Pinpoint the cell where the given text exists, returning its [x, y] midpoint coordinate. 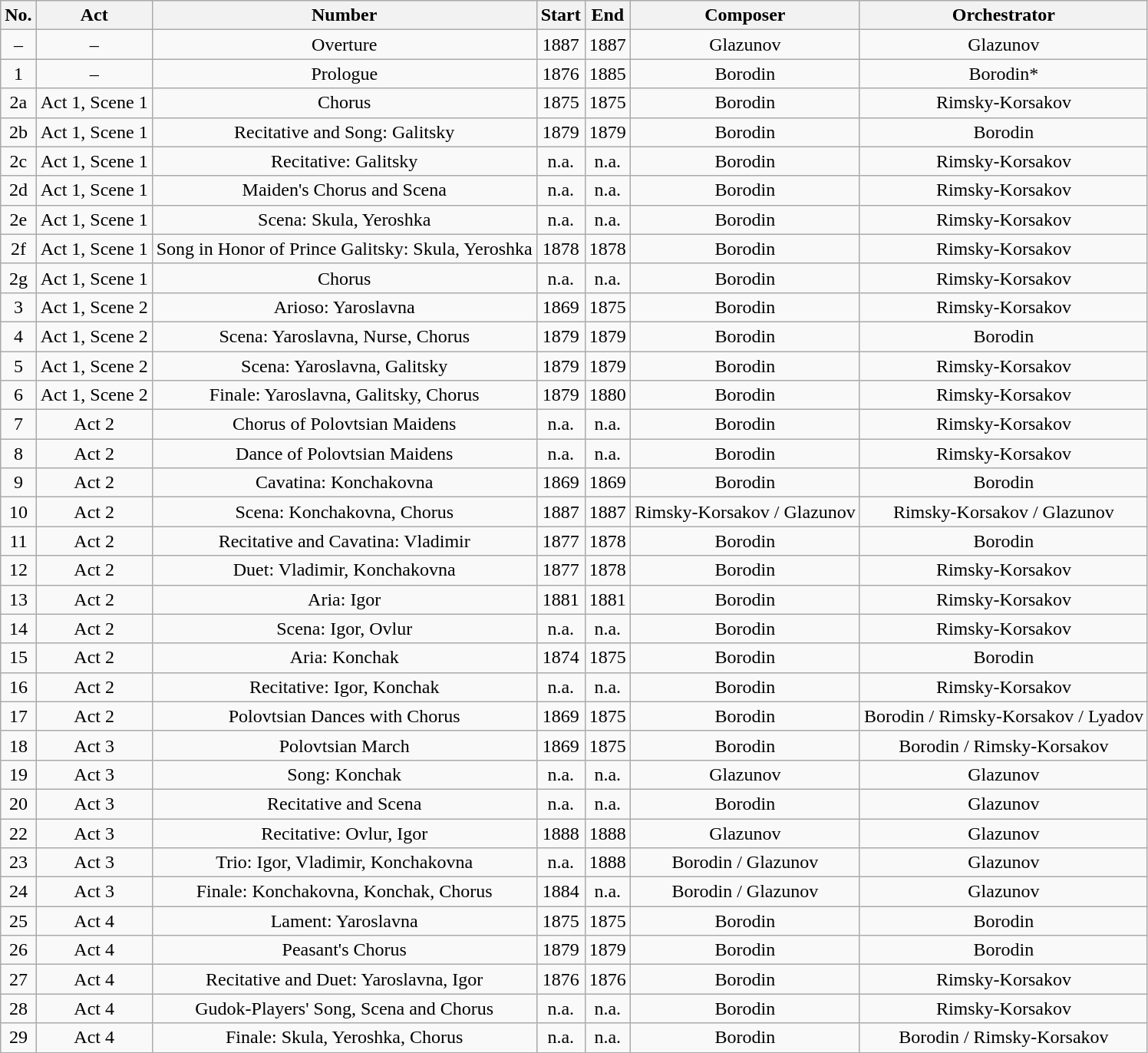
Finale: Skula, Yeroshka, Chorus [344, 1038]
Recitative: Igor, Konchak [344, 687]
Recitative and Song: Galitsky [344, 132]
Polovtsian March [344, 745]
6 [18, 395]
Overture [344, 45]
9 [18, 483]
Scena: Igor, Ovlur [344, 629]
Recitative: Ovlur, Igor [344, 833]
Dance of Polovtsian Maidens [344, 454]
13 [18, 599]
Recitative and Scena [344, 804]
Maiden's Chorus and Scena [344, 190]
16 [18, 687]
23 [18, 863]
Trio: Igor, Vladimir, Konchakovna [344, 863]
No. [18, 15]
Finale: Konchakovna, Konchak, Chorus [344, 892]
2a [18, 103]
Number [344, 15]
Song in Honor of Prince Galitsky: Skula, Yeroshka [344, 249]
19 [18, 774]
2e [18, 220]
Song: Konchak [344, 774]
24 [18, 892]
Scena: Skula, Yeroshka [344, 220]
27 [18, 979]
Scena: Konchakovna, Chorus [344, 512]
29 [18, 1038]
1885 [608, 74]
Recitative and Duet: Yaroslavna, Igor [344, 979]
1 [18, 74]
8 [18, 454]
Aria: Igor [344, 599]
Borodin* [1004, 74]
2b [18, 132]
Scena: Yaroslavna, Galitsky [344, 366]
4 [18, 336]
18 [18, 745]
7 [18, 424]
2d [18, 190]
1884 [560, 892]
Start [560, 15]
2c [18, 161]
Chorus of Polovtsian Maidens [344, 424]
10 [18, 512]
Arioso: Yaroslavna [344, 307]
Polovtsian Dances with Chorus [344, 716]
2f [18, 249]
25 [18, 921]
2g [18, 278]
Duet: Vladimir, Konchakovna [344, 570]
1874 [560, 658]
17 [18, 716]
Recitative: Galitsky [344, 161]
1880 [608, 395]
5 [18, 366]
12 [18, 570]
Gudok-Players' Song, Scena and Chorus [344, 1008]
26 [18, 950]
Cavatina: Konchakovna [344, 483]
11 [18, 541]
End [608, 15]
Orchestrator [1004, 15]
Scena: Yaroslavna, Nurse, Chorus [344, 336]
Prologue [344, 74]
Peasant's Chorus [344, 950]
Borodin / Rimsky-Korsakov / Lyadov [1004, 716]
22 [18, 833]
3 [18, 307]
Act [94, 15]
Recitative and Cavatina: Vladimir [344, 541]
15 [18, 658]
14 [18, 629]
28 [18, 1008]
Finale: Yaroslavna, Galitsky, Chorus [344, 395]
Aria: Konchak [344, 658]
20 [18, 804]
Lament: Yaroslavna [344, 921]
Composer [744, 15]
